For the text-containing cell, return its midpoint in (X, Y) coordinate format. 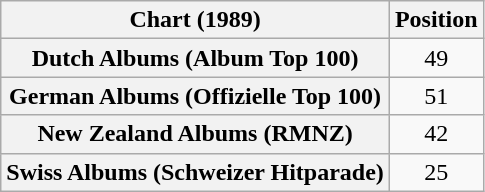
51 (436, 96)
49 (436, 58)
25 (436, 172)
Swiss Albums (Schweizer Hitparade) (196, 172)
42 (436, 134)
Dutch Albums (Album Top 100) (196, 58)
New Zealand Albums (RMNZ) (196, 134)
German Albums (Offizielle Top 100) (196, 96)
Position (436, 20)
Chart (1989) (196, 20)
